Capture the cell that displays the provided text and extract its (x, y) central coordinate. 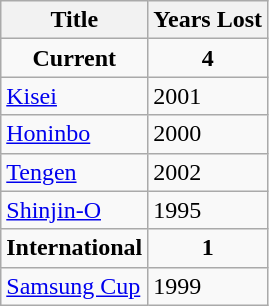
1995 (208, 210)
Current (74, 58)
Honinbo (74, 134)
Kisei (74, 96)
Shinjin-O (74, 210)
1999 (208, 286)
Title (74, 20)
Tengen (74, 172)
Samsung Cup (74, 286)
4 (208, 58)
2002 (208, 172)
2000 (208, 134)
Years Lost (208, 20)
2001 (208, 96)
International (74, 248)
1 (208, 248)
